Extract the [X, Y] coordinate from the center of the cell holding the provided text.  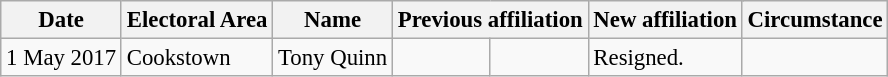
Tony Quinn [333, 58]
Resigned. [665, 58]
Circumstance [815, 20]
Cookstown [196, 58]
Previous affiliation [490, 20]
Date [62, 20]
1 May 2017 [62, 58]
New affiliation [665, 20]
Electoral Area [196, 20]
Name [333, 20]
